Find where the given text appears and provide that cell's center as (x, y) coordinate. 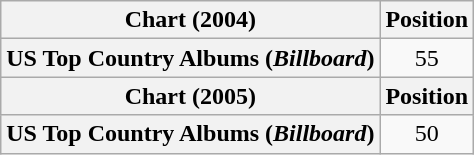
55 (427, 58)
Chart (2004) (190, 20)
Chart (2005) (190, 96)
50 (427, 134)
